Detect which cell encompasses the target text, then output its [X, Y] center coordinate. 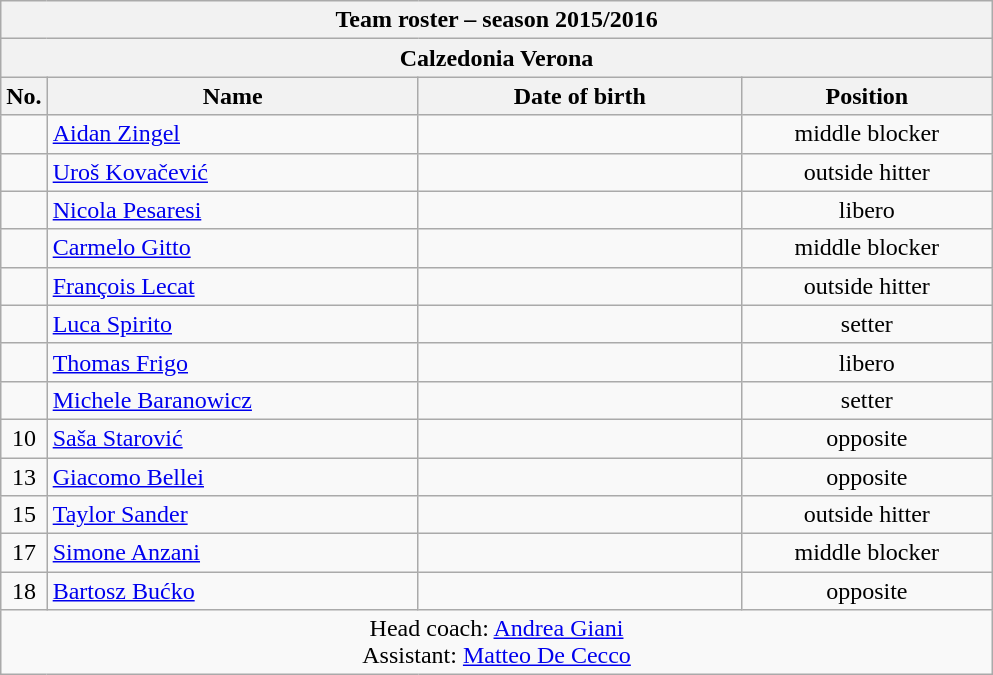
François Lecat [232, 286]
Position [866, 96]
Luca Spirito [232, 324]
10 [24, 438]
Simone Anzani [232, 553]
No. [24, 96]
Giacomo Bellei [232, 477]
Nicola Pesaresi [232, 210]
Carmelo Gitto [232, 248]
Name [232, 96]
17 [24, 553]
Michele Baranowicz [232, 400]
Uroš Kovačević [232, 172]
Calzedonia Verona [497, 58]
13 [24, 477]
Team roster – season 2015/2016 [497, 20]
18 [24, 591]
Thomas Frigo [232, 362]
Taylor Sander [232, 515]
Head coach: Andrea GianiAssistant: Matteo De Cecco [497, 642]
Bartosz Bućko [232, 591]
Aidan Zingel [232, 134]
Date of birth [580, 96]
15 [24, 515]
Saša Starović [232, 438]
